From the cell containing the given text, extract its center point as [X, Y] coordinate. 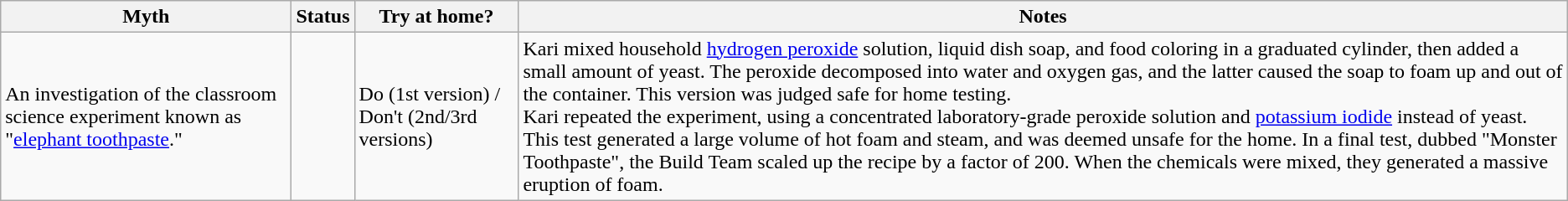
An investigation of the classroom science experiment known as "elephant toothpaste." [146, 116]
Status [323, 17]
Notes [1043, 17]
Myth [146, 17]
Do (1st version) / Don't (2nd/3rd versions) [436, 116]
Try at home? [436, 17]
